Locate the cell with the specified text and output its [X, Y] center coordinate. 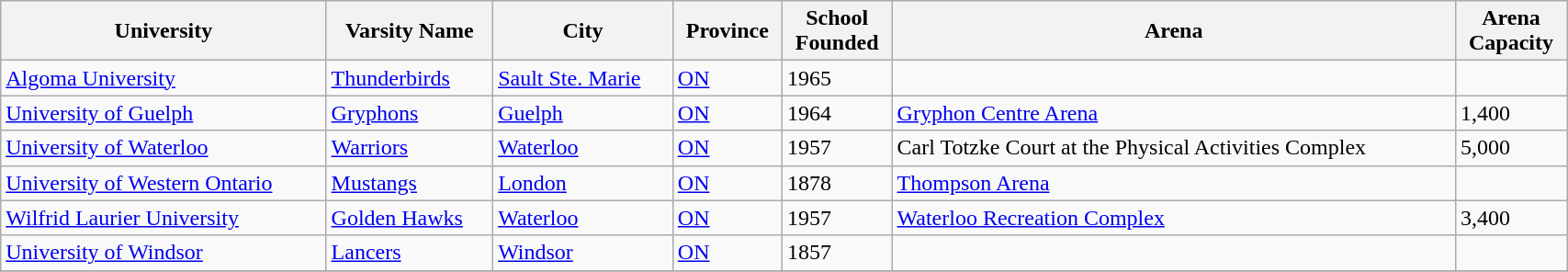
1878 [837, 183]
Gryphon Centre Arena [1174, 113]
Sault Ste. Marie [583, 78]
Arena [1174, 31]
Wilfrid Laurier University [164, 218]
Thompson Arena [1174, 183]
Carl Totzke Court at the Physical Activities Complex [1174, 148]
Windsor [583, 253]
1964 [837, 113]
University of Guelph [164, 113]
Golden Hawks [410, 218]
University of Western Ontario [164, 183]
Guelph [583, 113]
Mustangs [410, 183]
Thunderbirds [410, 78]
Lancers [410, 253]
London [583, 183]
University of Waterloo [164, 148]
1965 [837, 78]
3,400 [1510, 218]
Province [728, 31]
City [583, 31]
Algoma University [164, 78]
Waterloo Recreation Complex [1174, 218]
University of Windsor [164, 253]
1857 [837, 253]
Varsity Name [410, 31]
5,000 [1510, 148]
Gryphons [410, 113]
SchoolFounded [837, 31]
Warriors [410, 148]
ArenaCapacity [1510, 31]
University [164, 31]
1,400 [1510, 113]
